Provide the [X, Y] coordinate of the cell's center where the given text is located.  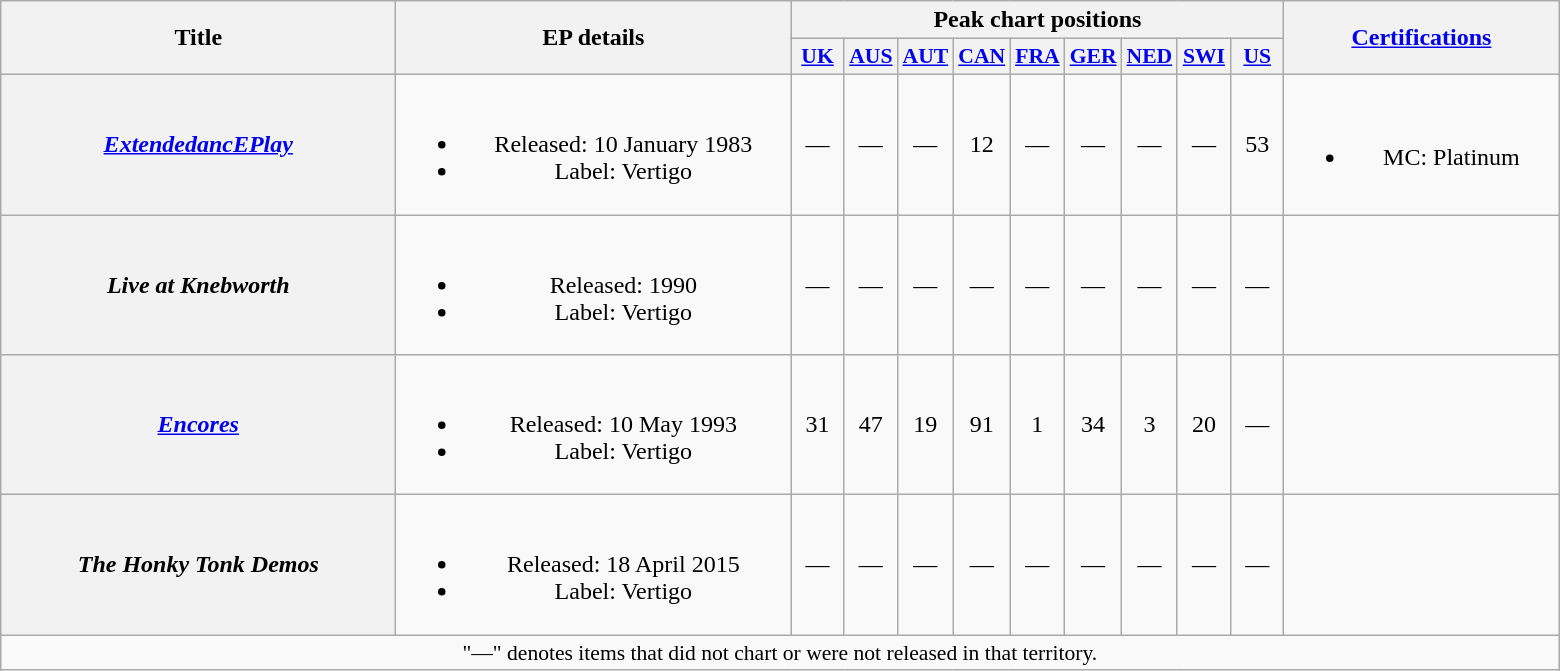
31 [818, 425]
34 [1094, 425]
Encores [198, 425]
53 [1258, 144]
US [1258, 57]
Released: 10 May 1993Label: Vertigo [594, 425]
47 [870, 425]
CAN [982, 57]
Released: 1990Label: Vertigo [594, 284]
Released: 18 April 2015Label: Vertigo [594, 565]
GER [1094, 57]
AUT [926, 57]
UK [818, 57]
AUS [870, 57]
FRA [1037, 57]
20 [1204, 425]
Certifications [1422, 38]
NED [1150, 57]
19 [926, 425]
Title [198, 38]
1 [1037, 425]
12 [982, 144]
EP details [594, 38]
Live at Knebworth [198, 284]
91 [982, 425]
SWI [1204, 57]
"—" denotes items that did not chart or were not released in that territory. [780, 653]
Released: 10 January 1983Label: Vertigo [594, 144]
Peak chart positions [1038, 20]
MC: Platinum [1422, 144]
The Honky Tonk Demos [198, 565]
3 [1150, 425]
ExtendedancEPlay [198, 144]
